Find where the given text appears and provide that cell's center as [X, Y] coordinate. 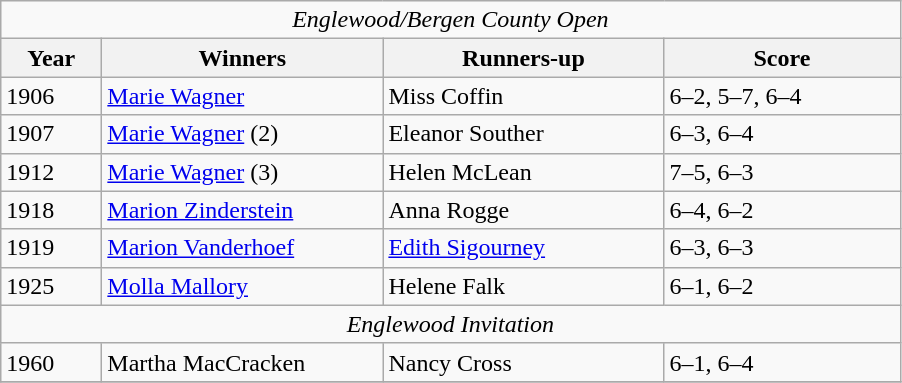
Helene Falk [524, 286]
Martha MacCracken [242, 362]
Marie Wagner (3) [242, 172]
Score [782, 58]
Anna Rogge [524, 210]
6–3, 6–3 [782, 248]
Winners [242, 58]
1912 [52, 172]
Runners-up [524, 58]
Miss Coffin [524, 96]
7–5, 6–3 [782, 172]
1960 [52, 362]
Eleanor Souther [524, 134]
6–1, 6–4 [782, 362]
6–1, 6–2 [782, 286]
Edith Sigourney [524, 248]
Nancy Cross [524, 362]
1907 [52, 134]
Marie Wagner [242, 96]
6–4, 6–2 [782, 210]
Englewood Invitation [450, 324]
1919 [52, 248]
1906 [52, 96]
Marion Zinderstein [242, 210]
Year [52, 58]
Molla Mallory [242, 286]
Helen McLean [524, 172]
Englewood/Bergen County Open [450, 20]
1925 [52, 286]
Marion Vanderhoef [242, 248]
6–3, 6–4 [782, 134]
Marie Wagner (2) [242, 134]
6–2, 5–7, 6–4 [782, 96]
1918 [52, 210]
